Extract the [X, Y] coordinate from the center of the cell holding the provided text.  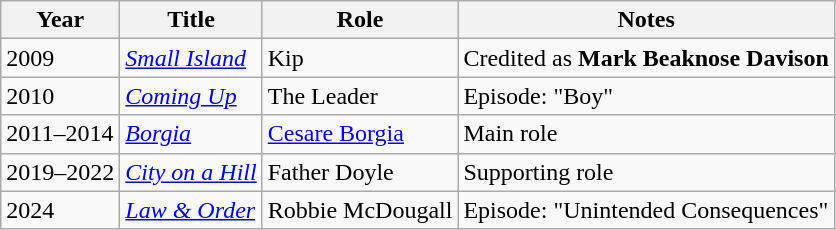
Credited as Mark Beaknose Davison [646, 58]
Cesare Borgia [360, 134]
Episode: "Unintended Consequences" [646, 210]
Main role [646, 134]
2009 [60, 58]
2010 [60, 96]
Law & Order [191, 210]
Small Island [191, 58]
Episode: "Boy" [646, 96]
Role [360, 20]
Robbie McDougall [360, 210]
Borgia [191, 134]
Kip [360, 58]
Title [191, 20]
City on a Hill [191, 172]
2024 [60, 210]
Supporting role [646, 172]
2011–2014 [60, 134]
Father Doyle [360, 172]
Coming Up [191, 96]
Year [60, 20]
Notes [646, 20]
2019–2022 [60, 172]
The Leader [360, 96]
